Return [x, y] of the center of cell containing provided text 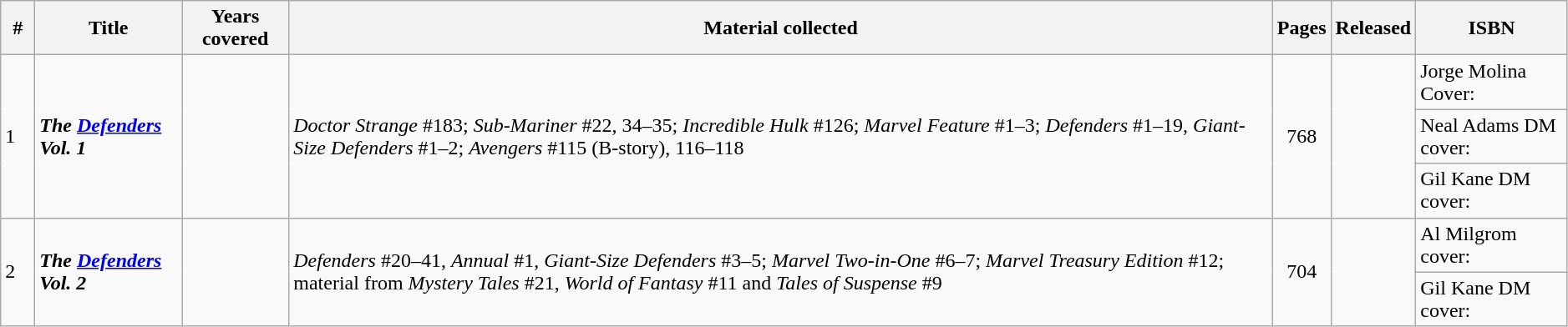
704 [1302, 272]
Al Milgrom cover: [1492, 245]
Material collected [781, 28]
Title [109, 28]
Jorge Molina Cover: [1492, 82]
768 [1302, 137]
1 [18, 137]
# [18, 28]
Released [1373, 28]
The Defenders Vol. 1 [109, 137]
ISBN [1492, 28]
Pages [1302, 28]
The Defenders Vol. 2 [109, 272]
Years covered [236, 28]
Neal Adams DM cover: [1492, 137]
2 [18, 272]
